Scan for the cell matching the given text and deliver its (x, y) coordinate at center. 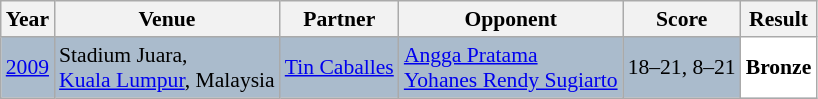
Year (28, 19)
Opponent (511, 19)
Partner (340, 19)
18–21, 8–21 (682, 68)
2009 (28, 68)
Score (682, 19)
Tin Caballes (340, 68)
Venue (167, 19)
Bronze (779, 68)
Stadium Juara,Kuala Lumpur, Malaysia (167, 68)
Result (779, 19)
Angga Pratama Yohanes Rendy Sugiarto (511, 68)
